Return (X, Y) of the center of cell containing provided text 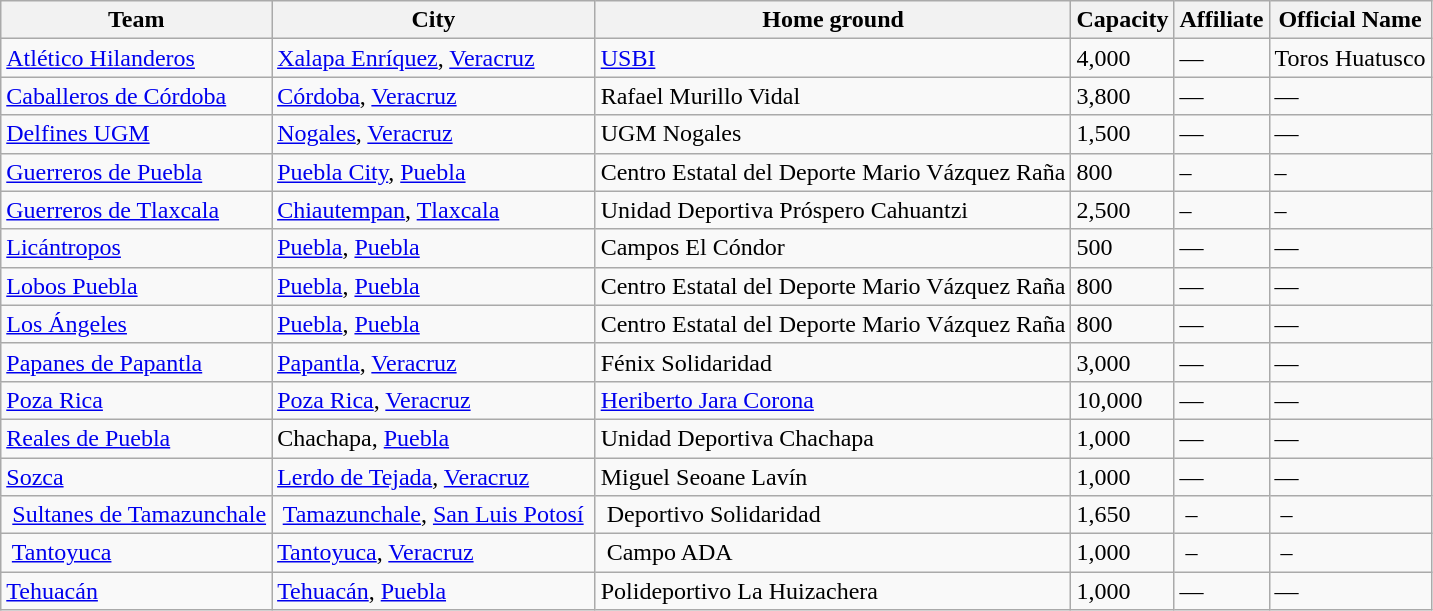
Chiautempan, Tlaxcala (434, 210)
Córdoba, Veracruz (434, 96)
Fénix Solidaridad (833, 362)
Tantoyuca, Veracruz (434, 553)
Tantoyuca (136, 553)
UGM Nogales (833, 134)
Poza Rica (136, 400)
Rafael Murillo Vidal (833, 96)
Tamazunchale, San Luis Potosí (434, 515)
Puebla City, Puebla (434, 172)
Lerdo de Tejada, Veracruz (434, 477)
2,500 (1122, 210)
Heriberto Jara Corona (833, 400)
Licántropos (136, 248)
3,000 (1122, 362)
500 (1122, 248)
Polideportivo La Huizachera (833, 591)
10,000 (1122, 400)
City (434, 20)
Capacity (1122, 20)
1,500 (1122, 134)
Sultanes de Tamazunchale (136, 515)
Unidad Deportiva Próspero Cahuantzi (833, 210)
Unidad Deportiva Chachapa (833, 438)
Miguel Seoane Lavín (833, 477)
Team (136, 20)
USBI (833, 58)
Delfines UGM (136, 134)
Tehuacán, Puebla (434, 591)
Los Ángeles (136, 324)
Caballeros de Córdoba (136, 96)
Xalapa Enríquez, Veracruz (434, 58)
Papantla, Veracruz (434, 362)
Campo ADA (833, 553)
Lobos Puebla (136, 286)
Poza Rica, Veracruz (434, 400)
Deportivo Solidaridad (833, 515)
4,000 (1122, 58)
Atlético Hilanderos (136, 58)
Guerreros de Tlaxcala (136, 210)
Sozca (136, 477)
Reales de Puebla (136, 438)
Papanes de Papantla (136, 362)
Campos El Cóndor (833, 248)
Nogales, Veracruz (434, 134)
Chachapa, Puebla (434, 438)
Guerreros de Puebla (136, 172)
Tehuacán (136, 591)
Toros Huatusco (1350, 58)
Home ground (833, 20)
1,650 (1122, 515)
Affiliate (1222, 20)
Official Name (1350, 20)
3,800 (1122, 96)
